Locate the cell with the specified text and output its [X, Y] center coordinate. 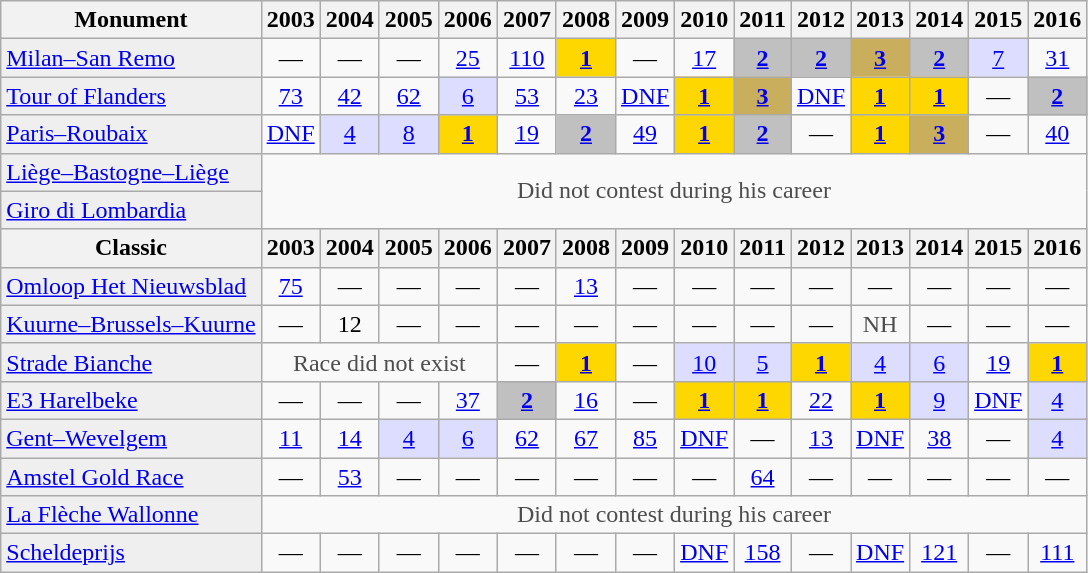
12 [350, 324]
11 [290, 438]
75 [290, 286]
Classic [131, 248]
16 [586, 400]
42 [350, 96]
31 [1058, 58]
37 [468, 400]
25 [468, 58]
64 [763, 477]
Monument [131, 20]
121 [940, 553]
Gent–Wevelgem [131, 438]
8 [408, 134]
10 [704, 362]
67 [586, 438]
Race did not exist [379, 362]
Tour of Flanders [131, 96]
Kuurne–Brussels–Kuurne [131, 324]
73 [290, 96]
Omloop Het Nieuwsblad [131, 286]
14 [350, 438]
E3 Harelbeke [131, 400]
40 [1058, 134]
38 [940, 438]
La Flèche Wallonne [131, 515]
Amstel Gold Race [131, 477]
22 [820, 400]
110 [526, 58]
111 [1058, 553]
5 [763, 362]
Scheldeprijs [131, 553]
9 [940, 400]
Liège–Bastogne–Liège [131, 172]
Strade Bianche [131, 362]
85 [646, 438]
49 [646, 134]
Milan–San Remo [131, 58]
17 [704, 58]
NH [880, 324]
Paris–Roubaix [131, 134]
7 [998, 58]
Giro di Lombardia [131, 210]
23 [586, 96]
158 [763, 553]
